From the cell containing the given text, extract its center point as (x, y) coordinate. 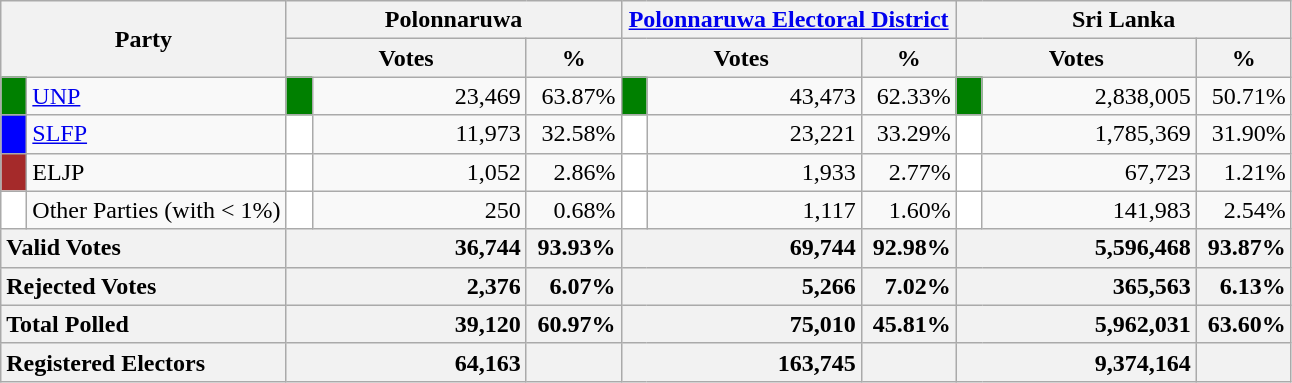
1,785,369 (1089, 134)
69,744 (741, 248)
Polonnaruwa (454, 20)
365,563 (1076, 286)
1,117 (754, 210)
Total Polled (144, 324)
2.86% (574, 172)
2,838,005 (1089, 96)
43,473 (754, 96)
50.71% (1244, 96)
5,266 (741, 286)
62.33% (908, 96)
141,983 (1089, 210)
ELJP (156, 172)
Registered Electors (144, 362)
UNP (156, 96)
60.97% (574, 324)
2.77% (908, 172)
Other Parties (with < 1%) (156, 210)
1.60% (908, 210)
64,163 (406, 362)
32.58% (574, 134)
Rejected Votes (144, 286)
67,723 (1089, 172)
1.21% (1244, 172)
Party (144, 39)
23,469 (419, 96)
250 (419, 210)
5,596,468 (1076, 248)
92.98% (908, 248)
1,052 (419, 172)
31.90% (1244, 134)
6.13% (1244, 286)
0.68% (574, 210)
Sri Lanka (1124, 20)
9,374,164 (1076, 362)
36,744 (406, 248)
23,221 (754, 134)
5,962,031 (1076, 324)
Valid Votes (144, 248)
1,933 (754, 172)
33.29% (908, 134)
93.87% (1244, 248)
11,973 (419, 134)
39,120 (406, 324)
63.60% (1244, 324)
SLFP (156, 134)
163,745 (741, 362)
63.87% (574, 96)
6.07% (574, 286)
7.02% (908, 286)
2,376 (406, 286)
2.54% (1244, 210)
Polonnaruwa Electoral District (788, 20)
93.93% (574, 248)
75,010 (741, 324)
45.81% (908, 324)
